Locate the cell with the specified text and output its (x, y) center coordinate. 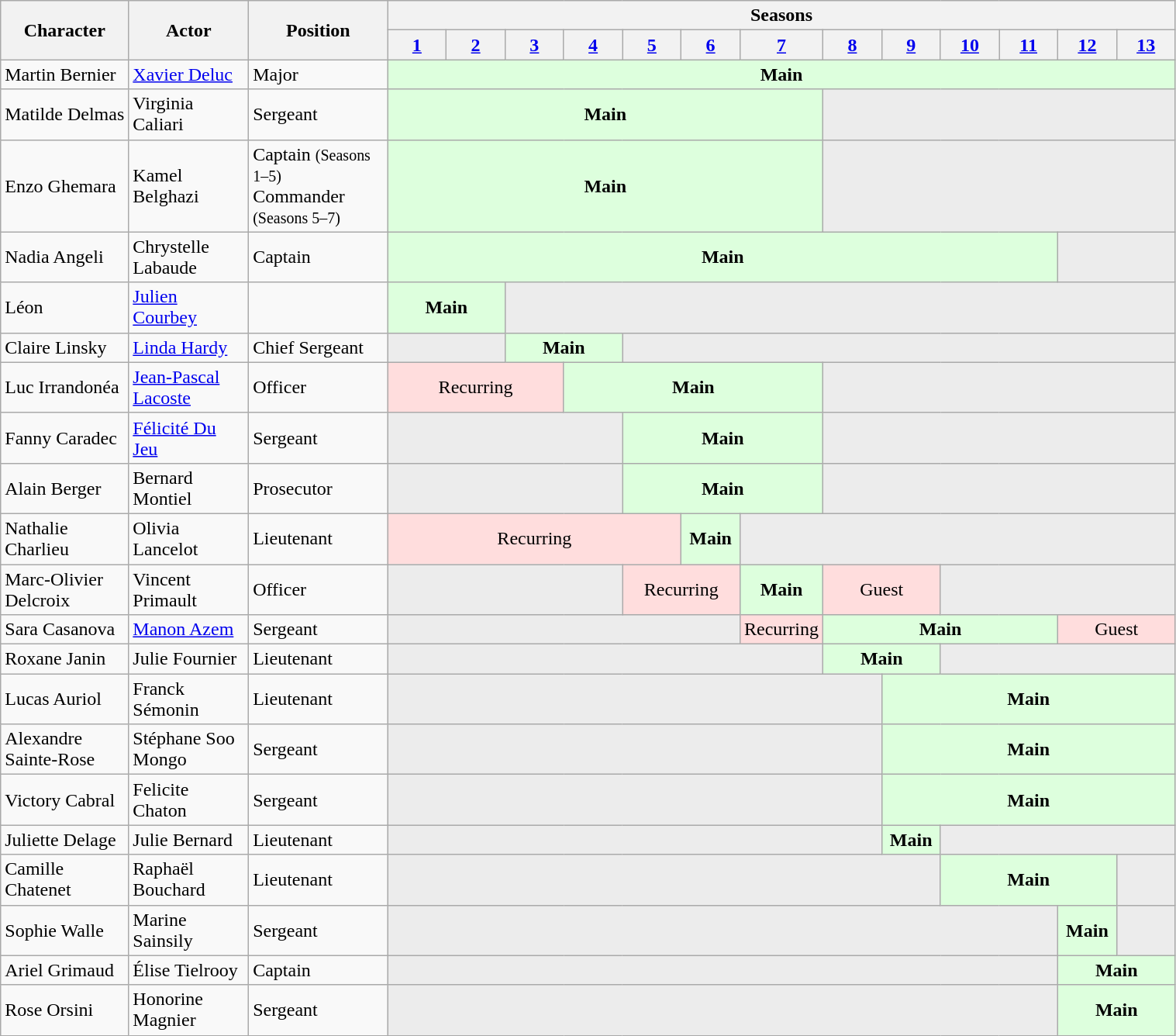
Claire Linsky (65, 347)
Nathalie Charlieu (65, 538)
Captain (Seasons 1–5)Commander (Seasons 5–7) (318, 186)
Alain Berger (65, 489)
Xavier Deluc (189, 74)
Juliette Delage (65, 840)
Marc-Olivier Delcroix (65, 589)
Julie Bernard (189, 840)
6 (711, 45)
11 (1029, 45)
Sophie Walle (65, 931)
Ariel Grimaud (65, 970)
Fanny Caradec (65, 437)
Prosecutor (318, 489)
10 (970, 45)
Rose Orsini (65, 1010)
Nadia Angeli (65, 257)
Virginia Caliari (189, 115)
Seasons (781, 16)
7 (781, 45)
4 (593, 45)
Bernard Montiel (189, 489)
Felicite Chaton (189, 800)
Kamel Belghazi (189, 186)
8 (853, 45)
Enzo Ghemara (65, 186)
Lucas Auriol (65, 699)
1 (417, 45)
13 (1146, 45)
Julien Courbey (189, 307)
12 (1088, 45)
Olivia Lancelot (189, 538)
Actor (189, 30)
Marine Sainsily (189, 931)
Camille Chatenet (65, 879)
Martin Bernier (65, 74)
Élise Tielrooy (189, 970)
Chrystelle Labaude (189, 257)
Franck Sémonin (189, 699)
Félicité Du Jeu (189, 437)
Victory Cabral (65, 800)
9 (911, 45)
Roxane Janin (65, 659)
Luc Irrandonéa (65, 388)
Manon Azem (189, 630)
2 (476, 45)
5 (652, 45)
Chief Sergeant (318, 347)
Sara Casanova (65, 630)
Linda Hardy (189, 347)
Alexandre Sainte-Rose (65, 749)
Vincent Primault (189, 589)
Major (318, 74)
Léon (65, 307)
Jean-Pascal Lacoste (189, 388)
Raphaël Bouchard (189, 879)
3 (534, 45)
Honorine Magnier (189, 1010)
Position (318, 30)
Stéphane Soo Mongo (189, 749)
Matilde Delmas (65, 115)
Julie Fournier (189, 659)
Character (65, 30)
